Return [x, y] of the center of cell containing provided text 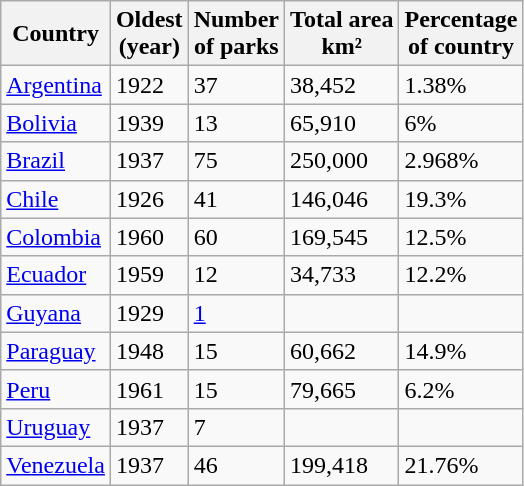
6.2% [461, 389]
34,733 [342, 275]
Paraguay [56, 351]
Total area km² [342, 34]
19.3% [461, 199]
65,910 [342, 123]
79,665 [342, 389]
1960 [149, 237]
1961 [149, 389]
60 [236, 237]
75 [236, 161]
46 [236, 465]
1959 [149, 275]
Colombia [56, 237]
21.76% [461, 465]
199,418 [342, 465]
14.9% [461, 351]
169,545 [342, 237]
38,452 [342, 85]
Bolivia [56, 123]
Peru [56, 389]
37 [236, 85]
12 [236, 275]
Ecuador [56, 275]
7 [236, 427]
Uruguay [56, 427]
1 [236, 313]
41 [236, 199]
1948 [149, 351]
60,662 [342, 351]
Percentage of country [461, 34]
Argentina [56, 85]
1922 [149, 85]
Oldest(year) [149, 34]
1929 [149, 313]
Venezuela [56, 465]
1926 [149, 199]
250,000 [342, 161]
Guyana [56, 313]
13 [236, 123]
6% [461, 123]
2.968% [461, 161]
146,046 [342, 199]
12.5% [461, 237]
1939 [149, 123]
Country [56, 34]
12.2% [461, 275]
1.38% [461, 85]
Brazil [56, 161]
Numberof parks [236, 34]
Chile [56, 199]
